Return the [x, y] coordinate for the center point of the cell that contains the specified text.  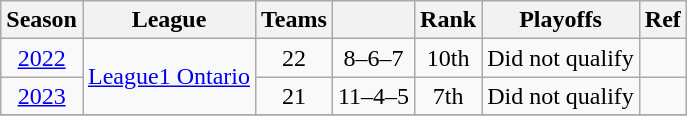
Ref [662, 20]
8–6–7 [373, 58]
11–4–5 [373, 96]
Rank [448, 20]
7th [448, 96]
2023 [42, 96]
League [168, 20]
21 [294, 96]
10th [448, 58]
2022 [42, 58]
Playoffs [561, 20]
Teams [294, 20]
League1 Ontario [168, 77]
Season [42, 20]
22 [294, 58]
